Search for the cell housing the specified text and yield its (X, Y) center coordinate. 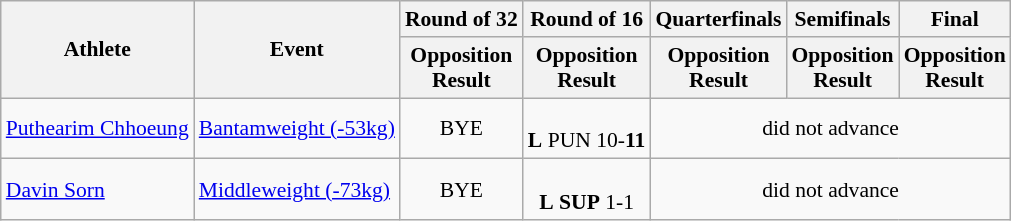
Puthearim Chhoeung (98, 128)
Round of 16 (587, 19)
Middleweight (-73kg) (297, 190)
Quarterfinals (718, 19)
Bantamweight (-53kg) (297, 128)
Round of 32 (462, 19)
Final (955, 19)
Athlete (98, 50)
L SUP 1-1 (587, 190)
Semifinals (843, 19)
Event (297, 50)
Davin Sorn (98, 190)
L PUN 10-11 (587, 128)
